Scan for the cell matching the given text and deliver its [X, Y] coordinate at center. 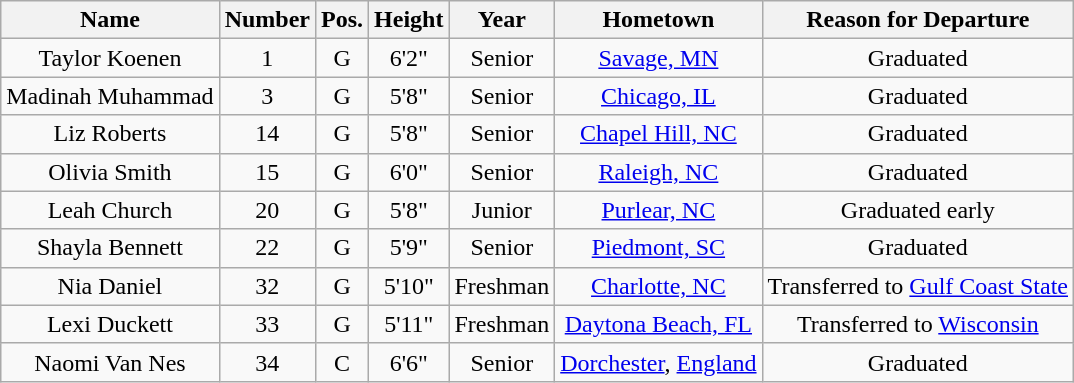
Transferred to Gulf Coast State [918, 286]
Number [267, 20]
1 [267, 58]
Piedmont, SC [658, 248]
6'6" [409, 362]
Name [110, 20]
22 [267, 248]
Savage, MN [658, 58]
3 [267, 96]
Olivia Smith [110, 172]
Reason for Departure [918, 20]
Graduated early [918, 210]
Nia Daniel [110, 286]
5'11" [409, 324]
Purlear, NC [658, 210]
Lexi Duckett [110, 324]
Chicago, IL [658, 96]
33 [267, 324]
Leah Church [110, 210]
Dorchester, England [658, 362]
5'10" [409, 286]
6'2" [409, 58]
14 [267, 134]
Daytona Beach, FL [658, 324]
Liz Roberts [110, 134]
Pos. [342, 20]
32 [267, 286]
Naomi Van Nes [110, 362]
Transferred to Wisconsin [918, 324]
C [342, 362]
20 [267, 210]
Charlotte, NC [658, 286]
Taylor Koenen [110, 58]
5'9" [409, 248]
Madinah Muhammad [110, 96]
Raleigh, NC [658, 172]
Shayla Bennett [110, 248]
Year [502, 20]
Junior [502, 210]
Hometown [658, 20]
15 [267, 172]
Chapel Hill, NC [658, 134]
6'0" [409, 172]
34 [267, 362]
Height [409, 20]
